Search for the cell housing the specified text and yield its [X, Y] center coordinate. 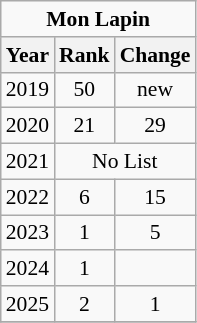
Rank [84, 55]
2022 [28, 197]
No List [124, 162]
Change [156, 55]
Mon Lapin [98, 19]
2021 [28, 162]
2024 [28, 269]
21 [84, 126]
2025 [28, 304]
6 [84, 197]
Year [28, 55]
15 [156, 197]
2023 [28, 233]
29 [156, 126]
2019 [28, 90]
new [156, 90]
5 [156, 233]
2 [84, 304]
2020 [28, 126]
50 [84, 90]
